Output the (X, Y) coordinate of the center of the cell containing the given text.  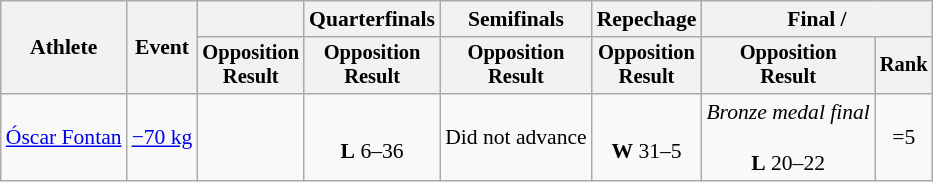
Repechage (647, 19)
Bronze medal finalL 20–22 (788, 138)
Quarterfinals (372, 19)
W 31–5 (647, 138)
Rank (904, 66)
Athlete (64, 48)
Semifinals (516, 19)
−70 kg (162, 138)
Óscar Fontan (64, 138)
Event (162, 48)
Did not advance (516, 138)
Final / (816, 19)
=5 (904, 138)
L 6–36 (372, 138)
